Identify which cell holds the provided text, then report its (x, y) central coordinate. 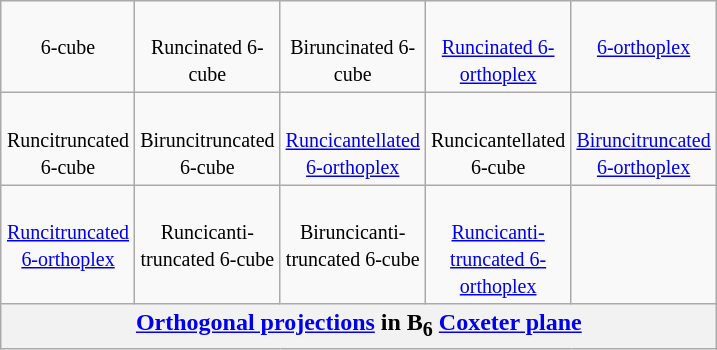
Runcitruncated 6-cube (68, 139)
Runcicanti-truncated 6-orthoplex (498, 244)
Orthogonal projections in B6 Coxeter plane (358, 326)
Runcicanti-truncated 6-cube (208, 244)
Runcinated 6-cube (208, 47)
Runcicantellated 6-orthoplex (352, 139)
6-orthoplex (644, 47)
Biruncitruncated 6-orthoplex (644, 139)
6-cube (68, 47)
Runcinated 6-orthoplex (498, 47)
Runcicantellated 6-cube (498, 139)
Biruncicanti-truncated 6-cube (352, 244)
Biruncitruncated 6-cube (208, 139)
Biruncinated 6-cube (352, 47)
Runcitruncated 6-orthoplex (68, 244)
